Return the [X, Y] coordinate for the center point of the cell that contains the specified text.  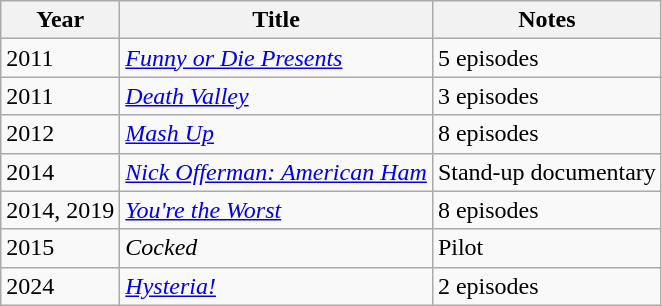
3 episodes [546, 96]
2024 [60, 286]
Year [60, 20]
Death Valley [276, 96]
2015 [60, 248]
Funny or Die Presents [276, 58]
Notes [546, 20]
Pilot [546, 248]
2014, 2019 [60, 210]
2014 [60, 172]
Stand-up documentary [546, 172]
5 episodes [546, 58]
You're the Worst [276, 210]
2 episodes [546, 286]
Title [276, 20]
Cocked [276, 248]
Mash Up [276, 134]
Hysteria! [276, 286]
Nick Offerman: American Ham [276, 172]
2012 [60, 134]
